For the text-containing cell, return its midpoint in [X, Y] coordinate format. 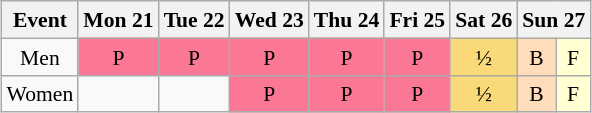
Tue 22 [194, 20]
Men [40, 56]
Wed 23 [270, 20]
Event [40, 20]
Thu 24 [347, 20]
Sat 26 [484, 20]
Women [40, 94]
Fri 25 [417, 20]
Mon 21 [118, 20]
Sun 27 [554, 20]
